Detect which cell encompasses the target text, then output its (X, Y) center coordinate. 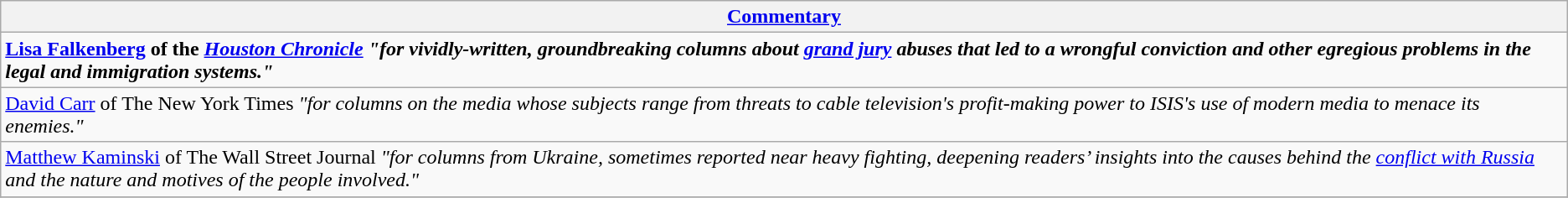
Commentary (784, 17)
